Extract the [x, y] coordinate from the center of the cell holding the provided text.  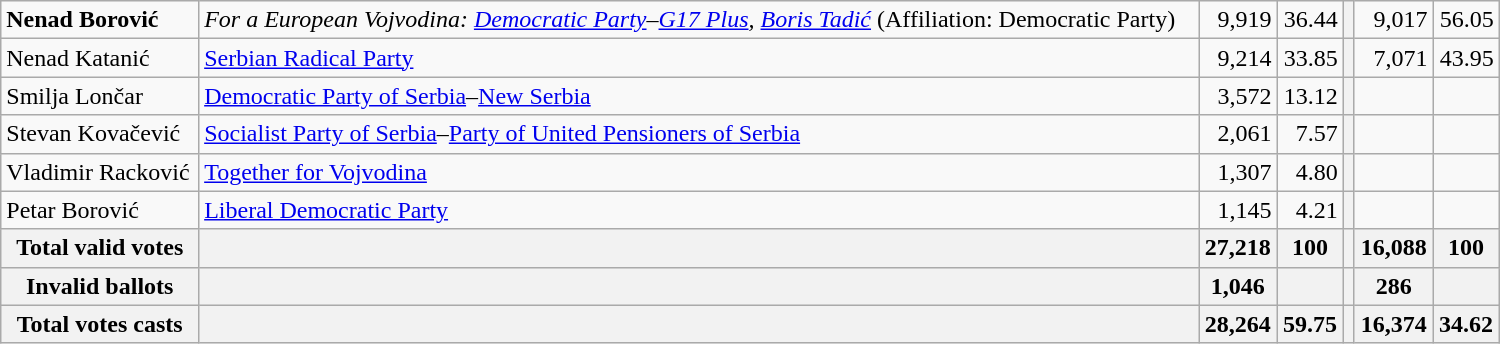
Nenad Borović [100, 20]
1,307 [1238, 172]
16,374 [1393, 324]
33.85 [1310, 58]
3,572 [1238, 96]
1,145 [1238, 210]
4.21 [1310, 210]
Invalid ballots [100, 286]
286 [1393, 286]
13.12 [1310, 96]
Total votes casts [100, 324]
9,017 [1393, 20]
Total valid votes [100, 248]
28,264 [1238, 324]
34.62 [1466, 324]
Smilja Lončar [100, 96]
59.75 [1310, 324]
1,046 [1238, 286]
For a European Vojvodina: Democratic Party–G17 Plus, Boris Tadić (Affiliation: Democratic Party) [699, 20]
Liberal Democratic Party [699, 210]
9,919 [1238, 20]
4.80 [1310, 172]
Democratic Party of Serbia–New Serbia [699, 96]
Together for Vojvodina [699, 172]
43.95 [1466, 58]
16,088 [1393, 248]
56.05 [1466, 20]
Socialist Party of Serbia–Party of United Pensioners of Serbia [699, 134]
9,214 [1238, 58]
7,071 [1393, 58]
27,218 [1238, 248]
Petar Borović [100, 210]
Nenad Katanić [100, 58]
Serbian Radical Party [699, 58]
7.57 [1310, 134]
Stevan Kovačević [100, 134]
Vladimir Racković [100, 172]
36.44 [1310, 20]
2,061 [1238, 134]
